Detect which cell encompasses the target text, then output its [x, y] center coordinate. 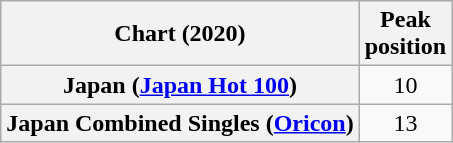
Japan (Japan Hot 100) [180, 85]
Chart (2020) [180, 34]
Peakposition [405, 34]
10 [405, 85]
13 [405, 123]
Japan Combined Singles (Oricon) [180, 123]
